Identify which cell holds the provided text, then report its (x, y) central coordinate. 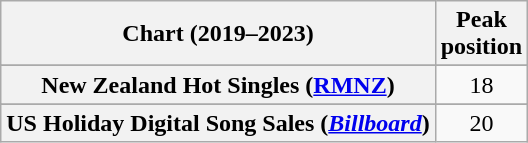
Peakposition (481, 34)
US Holiday Digital Song Sales (Billboard) (218, 123)
Chart (2019–2023) (218, 34)
18 (481, 85)
20 (481, 123)
New Zealand Hot Singles (RMNZ) (218, 85)
